Output the (X, Y) coordinate of the center of the cell containing the given text.  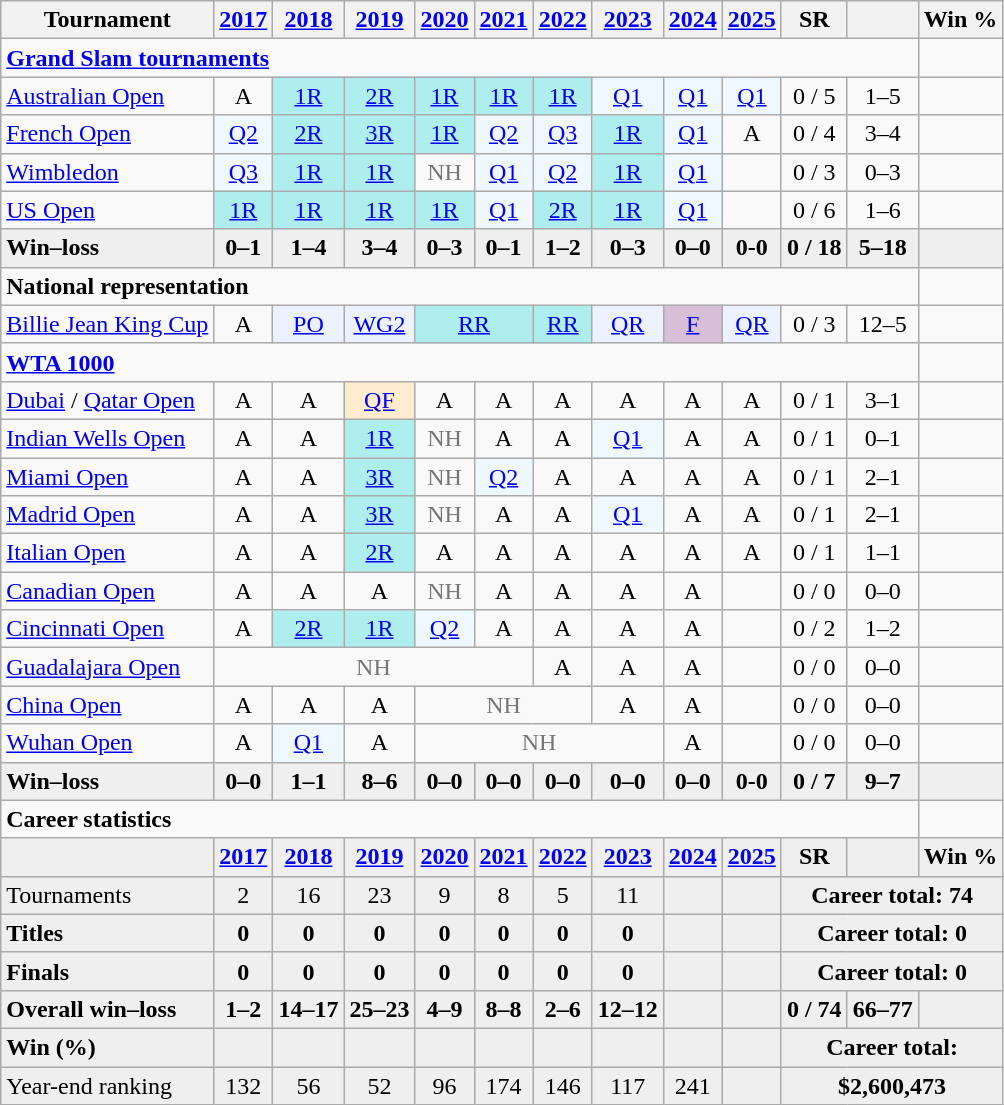
9 (444, 895)
52 (380, 1085)
Finals (108, 971)
0 / 4 (814, 134)
Cincinnati Open (108, 629)
Career total: 74 (892, 895)
0 / 18 (814, 248)
0 / 7 (814, 781)
Madrid Open (108, 515)
2–6 (562, 1009)
Tournaments (108, 895)
China Open (108, 705)
Dubai / Qatar Open (108, 400)
25–23 (380, 1009)
14–17 (308, 1009)
US Open (108, 210)
1–5 (882, 96)
0 / 5 (814, 96)
Italian Open (108, 553)
Billie Jean King Cup (108, 324)
Indian Wells Open (108, 438)
0 / 74 (814, 1009)
12–5 (882, 324)
2 (244, 895)
8–8 (504, 1009)
Guadalajara Open (108, 667)
French Open (108, 134)
Overall win–loss (108, 1009)
4–9 (444, 1009)
56 (308, 1085)
Year-end ranking (108, 1085)
5 (562, 895)
QF (380, 400)
Canadian Open (108, 591)
117 (628, 1085)
Miami Open (108, 477)
0 / 6 (814, 210)
9–7 (882, 781)
11 (628, 895)
1–6 (882, 210)
Win (%) (108, 1047)
PO (308, 324)
5–18 (882, 248)
Wuhan Open (108, 743)
132 (244, 1085)
16 (308, 895)
96 (444, 1085)
National representation (460, 286)
Career total: (892, 1047)
174 (504, 1085)
241 (692, 1085)
146 (562, 1085)
0 / 2 (814, 629)
8 (504, 895)
8–6 (380, 781)
12–12 (628, 1009)
$2,600,473 (892, 1085)
WTA 1000 (460, 362)
23 (380, 895)
Career statistics (460, 819)
Grand Slam tournaments (460, 58)
Titles (108, 933)
F (692, 324)
Australian Open (108, 96)
3–1 (882, 400)
1–4 (308, 248)
Wimbledon (108, 172)
66–77 (882, 1009)
WG2 (380, 324)
Tournament (108, 20)
